Return the (X, Y) coordinate for the center point of the cell that contains the specified text.  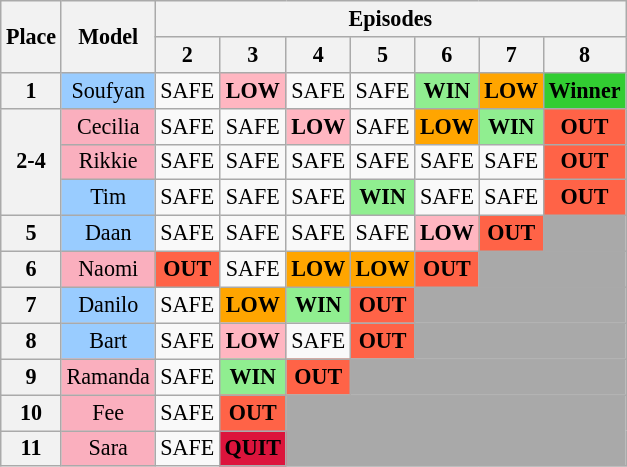
9 (32, 377)
1 (32, 90)
Tim (108, 198)
QUIT (252, 448)
Bart (108, 341)
2 (187, 54)
Episodes (390, 18)
4 (318, 54)
3 (252, 54)
Ramanda (108, 377)
11 (32, 448)
Danilo (108, 305)
Place (32, 36)
Model (108, 36)
Fee (108, 412)
Cecilia (108, 126)
10 (32, 412)
Daan (108, 233)
2-4 (32, 162)
Sara (108, 448)
Rikkie (108, 162)
Soufyan (108, 90)
Naomi (108, 269)
Winner (584, 90)
